Search for the cell housing the specified text and yield its (X, Y) center coordinate. 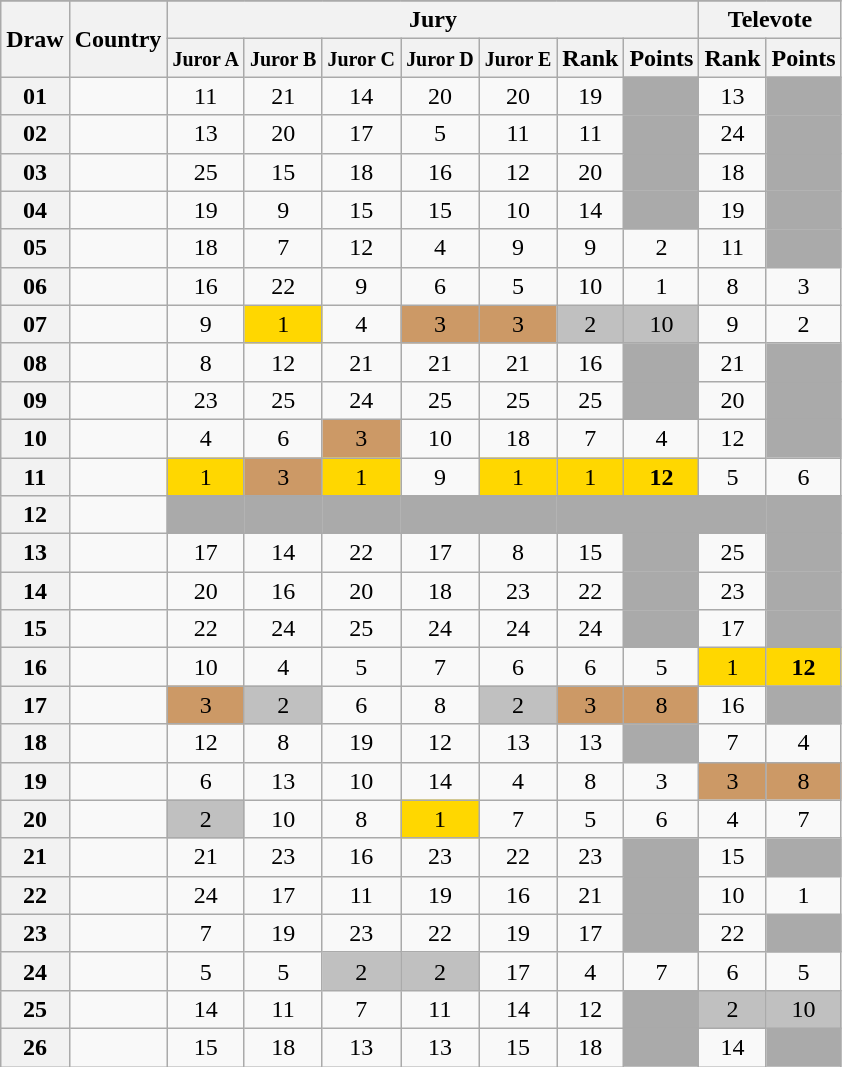
26 (35, 1047)
Juror B (283, 58)
06 (35, 286)
04 (35, 210)
Juror E (518, 58)
02 (35, 134)
Juror D (440, 58)
07 (35, 324)
Country (118, 39)
08 (35, 362)
03 (35, 172)
Juror A (206, 58)
09 (35, 400)
Draw (35, 39)
Televote (770, 20)
Jury (433, 20)
05 (35, 248)
01 (35, 96)
Juror C (362, 58)
